Find where the given text appears and provide that cell's center as (X, Y) coordinate. 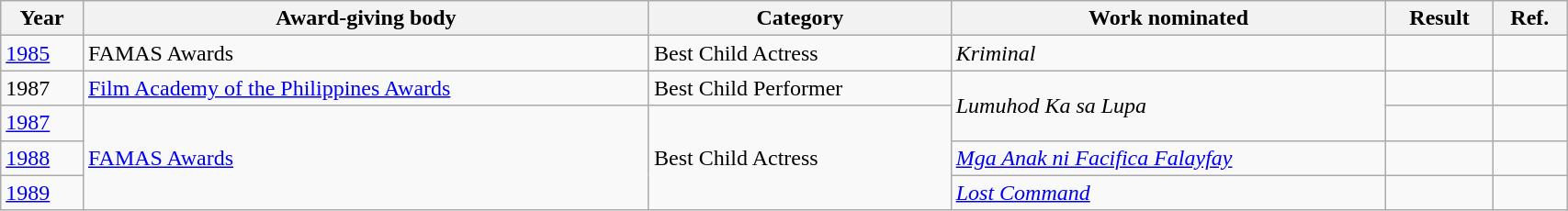
Work nominated (1168, 18)
Best Child Performer (799, 88)
Ref. (1530, 18)
1985 (42, 53)
1989 (42, 193)
Lost Command (1168, 193)
Award-giving body (366, 18)
Mga Anak ni Facifica Falayfay (1168, 158)
Lumuhod Ka sa Lupa (1168, 105)
Film Academy of the Philippines Awards (366, 88)
Category (799, 18)
Year (42, 18)
Result (1439, 18)
Kriminal (1168, 53)
1988 (42, 158)
